Determine the (x, y) coordinate at the center of the cell enclosing the given text.  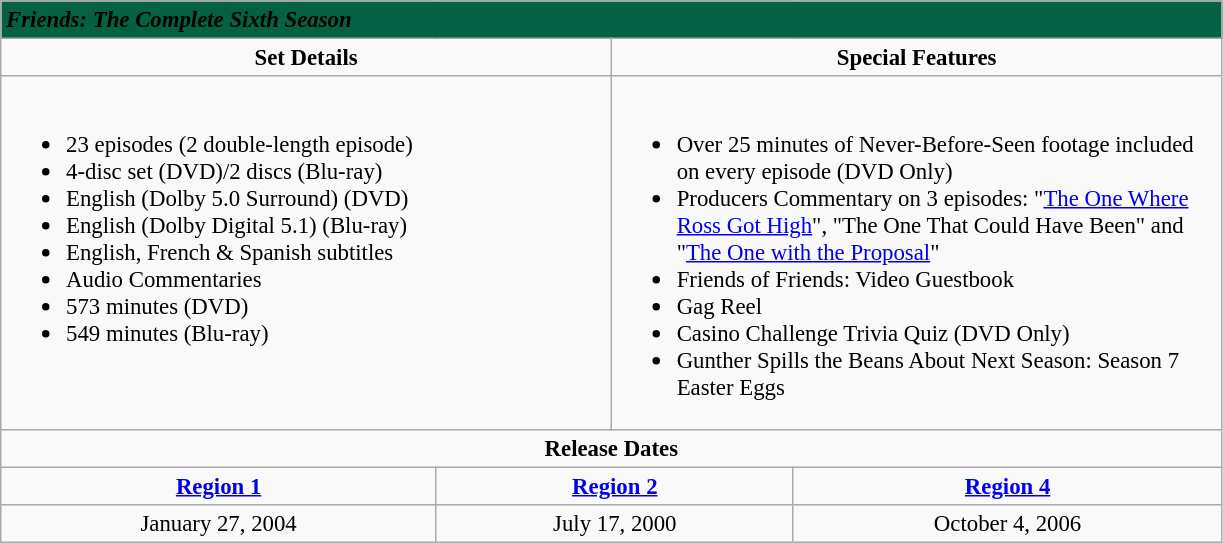
Special Features (916, 58)
Region 1 (219, 486)
Set Details (306, 58)
Region 4 (1008, 486)
October 4, 2006 (1008, 523)
Friends: The Complete Sixth Season (612, 20)
Region 2 (614, 486)
Release Dates (612, 448)
July 17, 2000 (614, 523)
January 27, 2004 (219, 523)
